Extract the (X, Y) coordinate from the center of the cell holding the provided text.  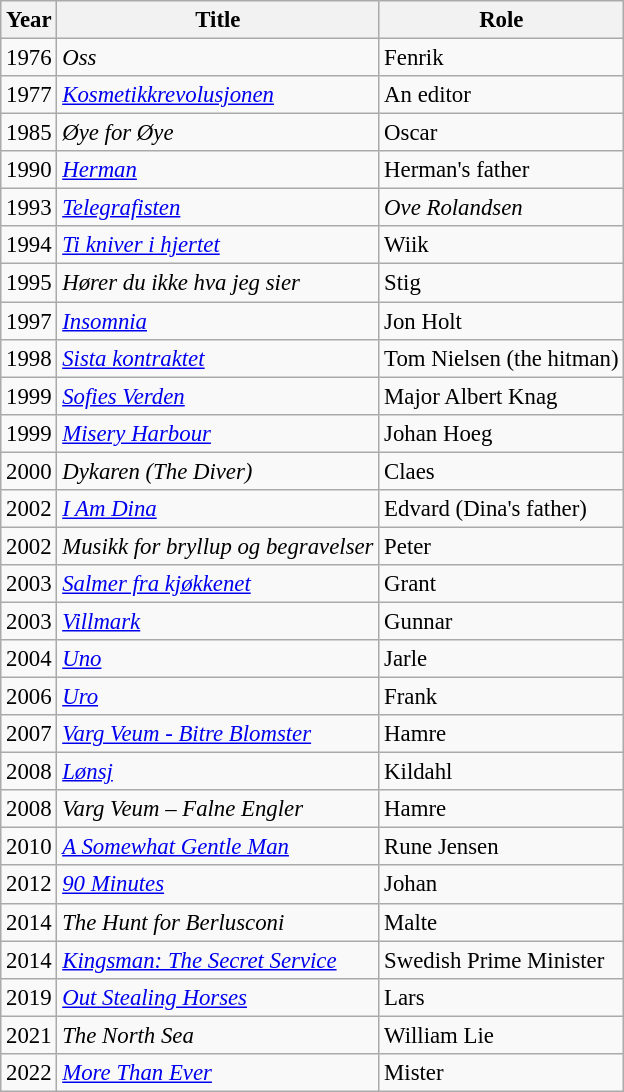
Dykaren (The Diver) (218, 471)
Sofies Verden (218, 396)
1990 (29, 170)
Ti kniver i hjertet (218, 245)
Jon Holt (502, 321)
2010 (29, 847)
Varg Veum – Falne Engler (218, 809)
1985 (29, 133)
Jarle (502, 659)
1977 (29, 95)
2012 (29, 885)
The Hunt for Berlusconi (218, 922)
Johan (502, 885)
Year (29, 20)
Role (502, 20)
Øye for Øye (218, 133)
Kosmetikkrevolusjonen (218, 95)
Peter (502, 546)
Villmark (218, 621)
2007 (29, 734)
Uno (218, 659)
2019 (29, 997)
Herman's father (502, 170)
Wiik (502, 245)
Frank (502, 697)
Uro (218, 697)
Sista kontraktet (218, 358)
Fenrik (502, 58)
The North Sea (218, 1035)
Rune Jensen (502, 847)
1994 (29, 245)
2021 (29, 1035)
Varg Veum - Bitre Blomster (218, 734)
1976 (29, 58)
Mister (502, 1073)
Malte (502, 922)
Swedish Prime Minister (502, 960)
1993 (29, 208)
Insomnia (218, 321)
Lønsj (218, 772)
Edvard (Dina's father) (502, 509)
Major Albert Knag (502, 396)
Claes (502, 471)
Misery Harbour (218, 433)
Hører du ikke hva jeg sier (218, 283)
Kildahl (502, 772)
2000 (29, 471)
90 Minutes (218, 885)
Herman (218, 170)
Telegrafisten (218, 208)
1998 (29, 358)
A Somewhat Gentle Man (218, 847)
Grant (502, 584)
An editor (502, 95)
William Lie (502, 1035)
2006 (29, 697)
Oscar (502, 133)
1997 (29, 321)
Title (218, 20)
Out Stealing Horses (218, 997)
2004 (29, 659)
Stig (502, 283)
More Than Ever (218, 1073)
Salmer fra kjøkkenet (218, 584)
Oss (218, 58)
1995 (29, 283)
Gunnar (502, 621)
Ove Rolandsen (502, 208)
Lars (502, 997)
2022 (29, 1073)
I Am Dina (218, 509)
Tom Nielsen (the hitman) (502, 358)
Musikk for bryllup og begravelser (218, 546)
Johan Hoeg (502, 433)
Kingsman: The Secret Service (218, 960)
